Pinpoint the cell where the given text exists, returning its (X, Y) midpoint coordinate. 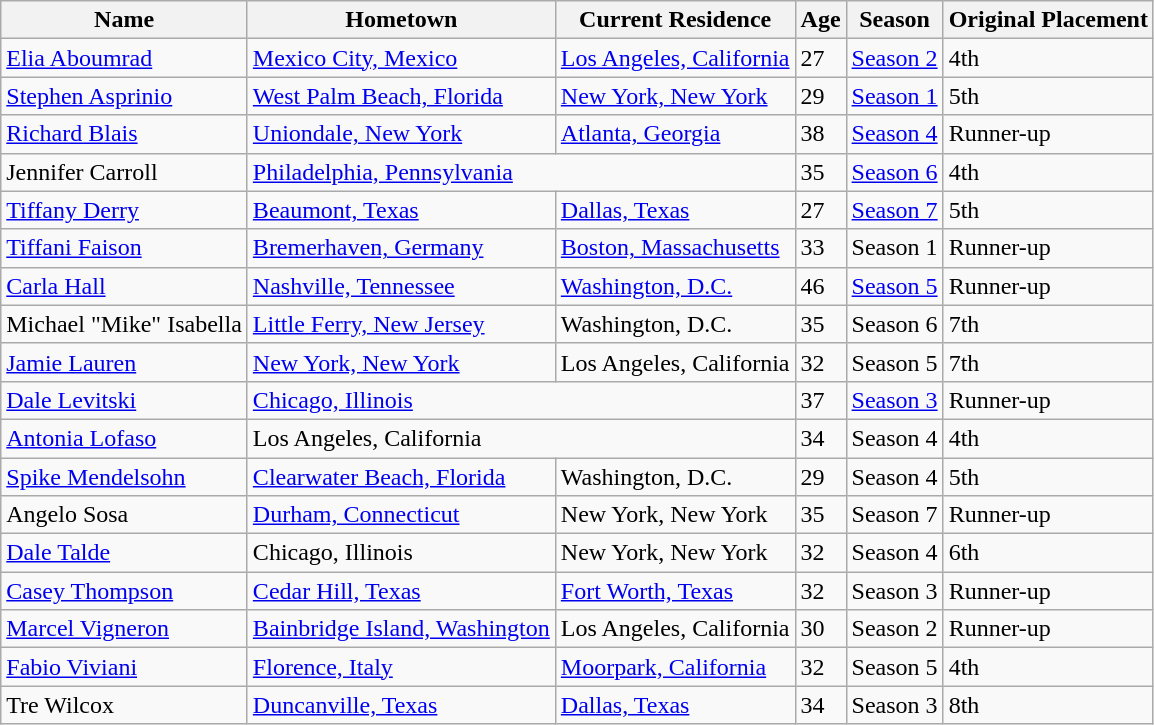
Casey Thompson (124, 591)
Little Ferry, New Jersey (401, 324)
Dale Levitski (124, 400)
Elia Aboumrad (124, 58)
Spike Mendelsohn (124, 477)
Cedar Hill, Texas (401, 591)
Mexico City, Mexico (401, 58)
Bremerhaven, Germany (401, 248)
Original Placement (1048, 20)
Angelo Sosa (124, 515)
Fabio Viviani (124, 667)
Jennifer Carroll (124, 172)
Moorpark, California (675, 667)
46 (820, 286)
Tiffani Faison (124, 248)
Richard Blais (124, 134)
8th (1048, 705)
Hometown (401, 20)
Nashville, Tennessee (401, 286)
33 (820, 248)
Bainbridge Island, Washington (401, 629)
6th (1048, 553)
Tiffany Derry (124, 210)
30 (820, 629)
Dale Talde (124, 553)
Duncanville, Texas (401, 705)
Clearwater Beach, Florida (401, 477)
38 (820, 134)
Season (894, 20)
Age (820, 20)
Philadelphia, Pennsylvania (521, 172)
Current Residence (675, 20)
Beaumont, Texas (401, 210)
Uniondale, New York (401, 134)
Jamie Lauren (124, 362)
Marcel Vigneron (124, 629)
Atlanta, Georgia (675, 134)
West Palm Beach, Florida (401, 96)
Antonia Lofaso (124, 438)
Florence, Italy (401, 667)
Name (124, 20)
Carla Hall (124, 286)
Stephen Asprinio (124, 96)
37 (820, 400)
Michael "Mike" Isabella (124, 324)
Boston, Massachusetts (675, 248)
Durham, Connecticut (401, 515)
Fort Worth, Texas (675, 591)
Tre Wilcox (124, 705)
